Provide the [X, Y] coordinate of the cell's center where the given text is located.  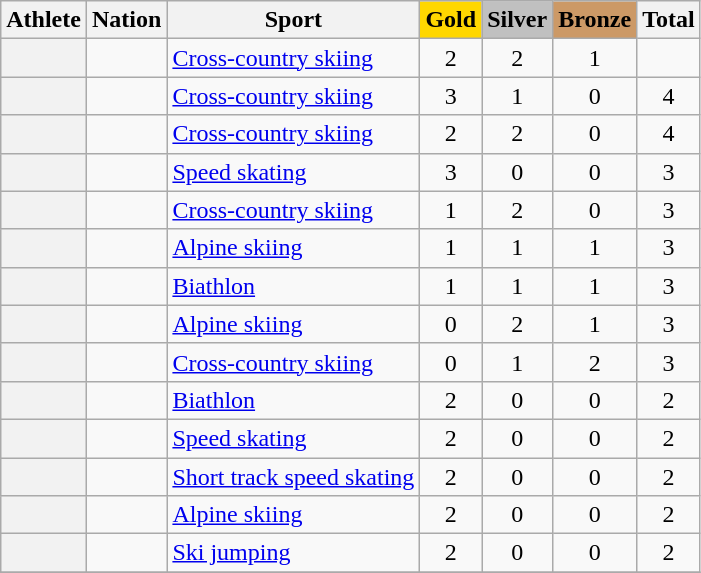
Silver [518, 20]
Athlete [44, 20]
Short track speed skating [294, 477]
Gold [451, 20]
Sport [294, 20]
Nation [126, 20]
Bronze [595, 20]
Ski jumping [294, 553]
Total [669, 20]
